Return the (X, Y) coordinate for the center point of the cell that contains the specified text.  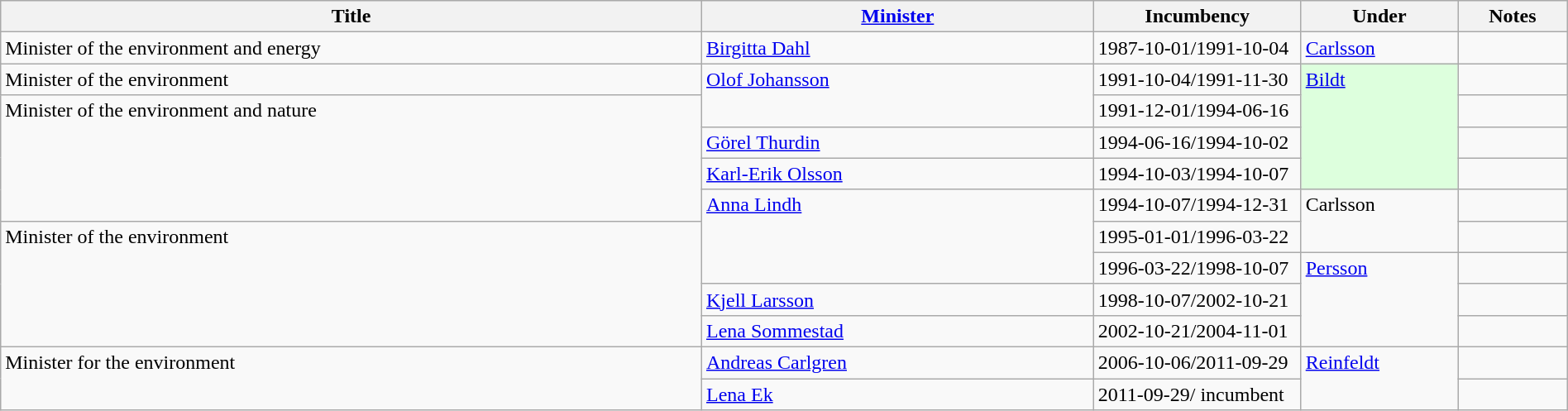
Görel Thurdin (898, 142)
Persson (1379, 299)
1994-10-03/1994-10-07 (1198, 174)
Birgitta Dahl (898, 48)
1987-10-01/1991-10-04 (1198, 48)
1994-06-16/1994-10-02 (1198, 142)
Minister of the environment and energy (351, 48)
Lena Ek (898, 394)
1994-10-07/1994-12-31 (1198, 205)
Minister (898, 17)
1995-01-01/1996-03-22 (1198, 237)
1996-03-22/1998-10-07 (1198, 268)
Incumbency (1198, 17)
2002-10-21/2004-11-01 (1198, 331)
2006-10-06/2011-09-29 (1198, 362)
Title (351, 17)
1998-10-07/2002-10-21 (1198, 299)
Anna Lindh (898, 237)
2011-09-29/ incumbent (1198, 394)
Olof Johansson (898, 95)
Bildt (1379, 127)
Kjell Larsson (898, 299)
Minister for the environment (351, 378)
Notes (1513, 17)
1991-12-01/1994-06-16 (1198, 111)
Karl-Erik Olsson (898, 174)
Minister of the environment and nature (351, 158)
Andreas Carlgren (898, 362)
1991-10-04/1991-11-30 (1198, 79)
Reinfeldt (1379, 378)
Under (1379, 17)
Lena Sommestad (898, 331)
